Scan for the cell matching the given text and deliver its (x, y) coordinate at center. 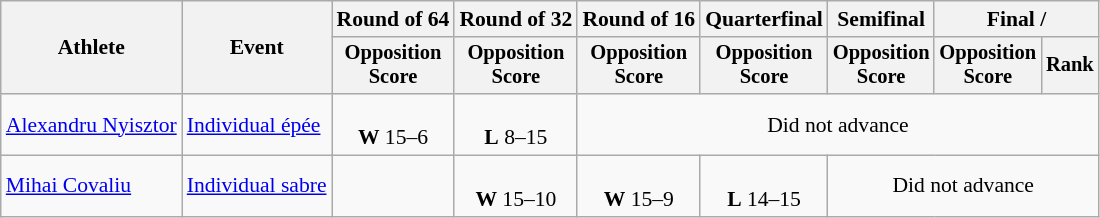
Rank (1070, 66)
Round of 64 (394, 19)
Quarterfinal (764, 19)
W 15–9 (638, 186)
Event (257, 48)
W 15–6 (394, 124)
Athlete (92, 48)
Semifinal (882, 19)
Individual sabre (257, 186)
Final / (1016, 19)
Mihai Covaliu (92, 186)
L 8–15 (516, 124)
Alexandru Nyisztor (92, 124)
L 14–15 (764, 186)
Individual épée (257, 124)
Round of 32 (516, 19)
Round of 16 (638, 19)
W 15–10 (516, 186)
